Pinpoint the cell where the given text exists, returning its [x, y] midpoint coordinate. 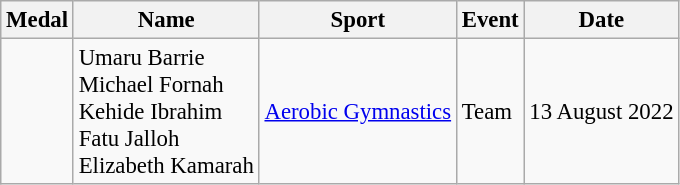
Event [490, 20]
Aerobic Gymnastics [358, 112]
Date [602, 20]
Medal [38, 20]
Team [490, 112]
Name [166, 20]
13 August 2022 [602, 112]
Sport [358, 20]
Umaru BarrieMichael FornahKehide IbrahimFatu JallohElizabeth Kamarah [166, 112]
